For the text-containing cell, return its midpoint in [x, y] coordinate format. 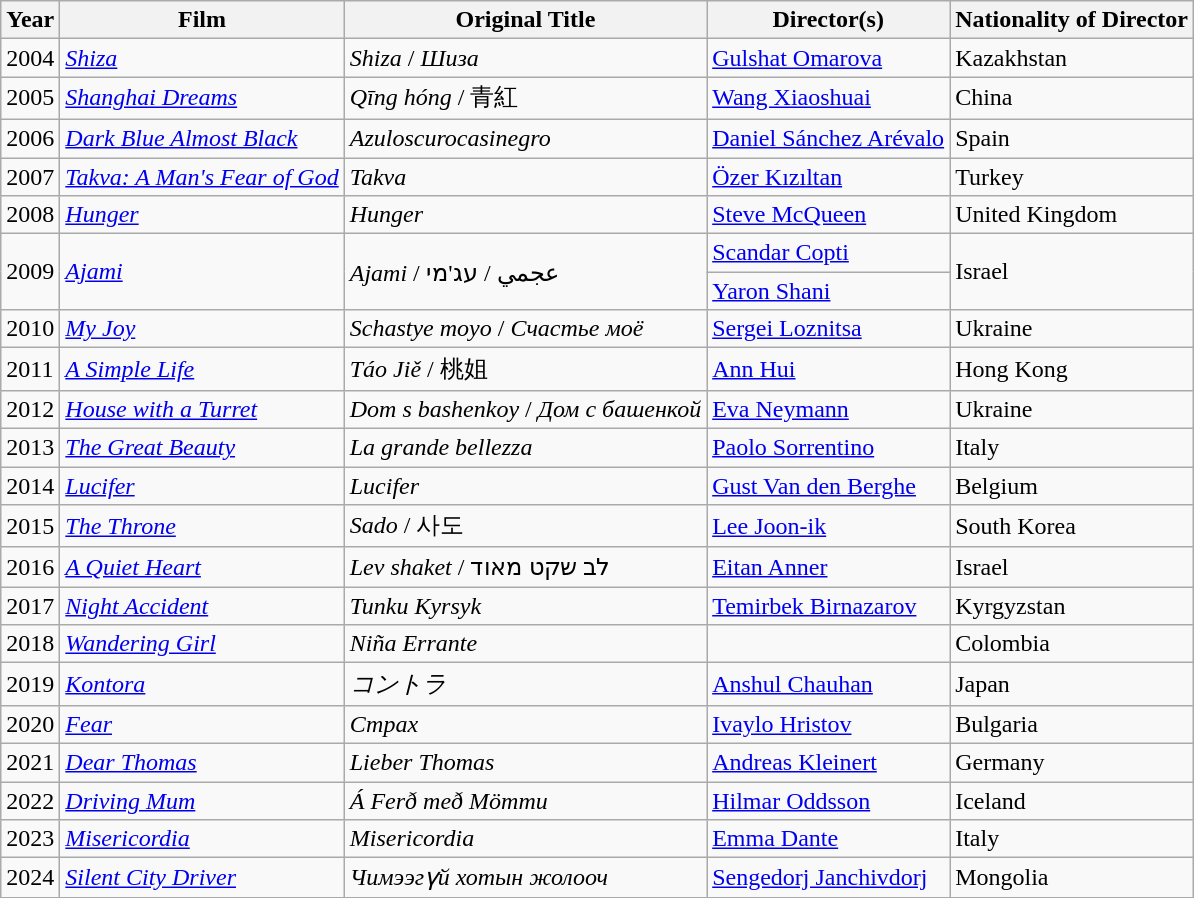
Ajami [202, 272]
2022 [30, 801]
2020 [30, 724]
2012 [30, 409]
Driving Mum [202, 801]
2008 [30, 215]
Kyrgyzstan [1072, 606]
Lieber Thomas [525, 762]
Niña Errante [525, 644]
Hong Kong [1072, 370]
Özer Kızıltan [828, 177]
2007 [30, 177]
Scandar Copti [828, 253]
Andreas Kleinert [828, 762]
La grande bellezza [525, 447]
2011 [30, 370]
Eva Neymann [828, 409]
Anshul Chauhan [828, 684]
Dear Thomas [202, 762]
2024 [30, 878]
2010 [30, 329]
Shiza [202, 58]
Dom s bashenkoy / Дом с башенкой [525, 409]
コントラ [525, 684]
Night Accident [202, 606]
Bulgaria [1072, 724]
United Kingdom [1072, 215]
Azuloscurocasinegro [525, 138]
Iceland [1072, 801]
A Quiet Heart [202, 567]
Yaron Shani [828, 291]
Schastye moyo / Счастье моё [525, 329]
Steve McQueen [828, 215]
My Joy [202, 329]
Dark Blue Almost Black [202, 138]
Eitan Anner [828, 567]
Shanghai Dreams [202, 98]
Lee Joon-ik [828, 526]
2014 [30, 485]
South Korea [1072, 526]
House with a Turret [202, 409]
2016 [30, 567]
2019 [30, 684]
Takva: A Man's Fear of God [202, 177]
Takva [525, 177]
Belgium [1072, 485]
The Throne [202, 526]
Year [30, 20]
2023 [30, 839]
2015 [30, 526]
Gulshat Omarova [828, 58]
2006 [30, 138]
Gust Van den Berghe [828, 485]
Ann Hui [828, 370]
Turkey [1072, 177]
Hilmar Oddsson [828, 801]
Wang Xiaoshuai [828, 98]
Чимээгүй хотын жолооч [525, 878]
Страх [525, 724]
Paolo Sorrentino [828, 447]
Japan [1072, 684]
2017 [30, 606]
Ajami / عجمي / עג'מי [525, 272]
Director(s) [828, 20]
Sengedorj Janchivdorj [828, 878]
Nationality of Director [1072, 20]
Wandering Girl [202, 644]
Colombia [1072, 644]
Film [202, 20]
2021 [30, 762]
Sergei Loznitsa [828, 329]
Temirbek Birnazarov [828, 606]
Kazakhstan [1072, 58]
Original Title [525, 20]
2009 [30, 272]
2013 [30, 447]
Fear [202, 724]
Táo Jiě / 桃姐 [525, 370]
Lev shaket / לב שקט מאוד [525, 567]
Qīng hóng / 青紅 [525, 98]
2004 [30, 58]
Germany [1072, 762]
Kontora [202, 684]
Silent City Driver [202, 878]
Daniel Sánchez Arévalo [828, 138]
2005 [30, 98]
Mongolia [1072, 878]
China [1072, 98]
Á Ferð með Mömmu [525, 801]
Emma Dante [828, 839]
Sado / 사도 [525, 526]
Ivaylo Hristov [828, 724]
Spain [1072, 138]
A Simple Life [202, 370]
2018 [30, 644]
The Great Beauty [202, 447]
Tunku Kyrsyk [525, 606]
Shiza / Шиза [525, 58]
